For the text-containing cell, return its midpoint in [X, Y] coordinate format. 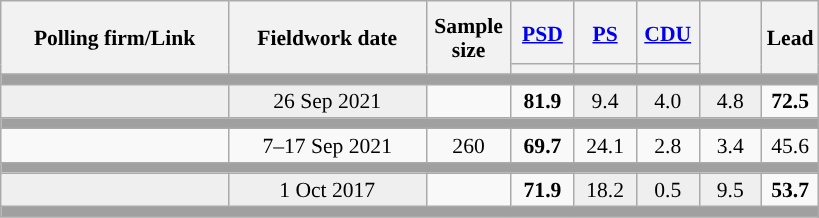
PSD [542, 32]
Lead [790, 38]
Polling firm/Link [115, 38]
24.1 [606, 146]
4.8 [730, 101]
2.8 [668, 146]
7–17 Sep 2021 [327, 146]
0.5 [668, 190]
4.0 [668, 101]
26 Sep 2021 [327, 101]
9.4 [606, 101]
72.5 [790, 101]
CDU [668, 32]
71.9 [542, 190]
Sample size [468, 38]
3.4 [730, 146]
45.6 [790, 146]
18.2 [606, 190]
69.7 [542, 146]
Fieldwork date [327, 38]
53.7 [790, 190]
1 Oct 2017 [327, 190]
81.9 [542, 101]
260 [468, 146]
PS [606, 32]
9.5 [730, 190]
